Identify which cell holds the provided text, then report its (X, Y) central coordinate. 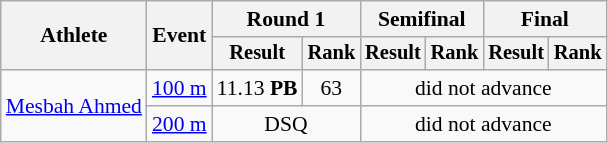
100 m (180, 88)
Athlete (74, 36)
11.13 PB (258, 88)
Final (544, 19)
DSQ (286, 124)
Mesbah Ahmed (74, 106)
200 m (180, 124)
63 (332, 88)
Round 1 (286, 19)
Event (180, 36)
Semifinal (422, 19)
